Determine the (X, Y) coordinate at the center of the cell enclosing the given text.  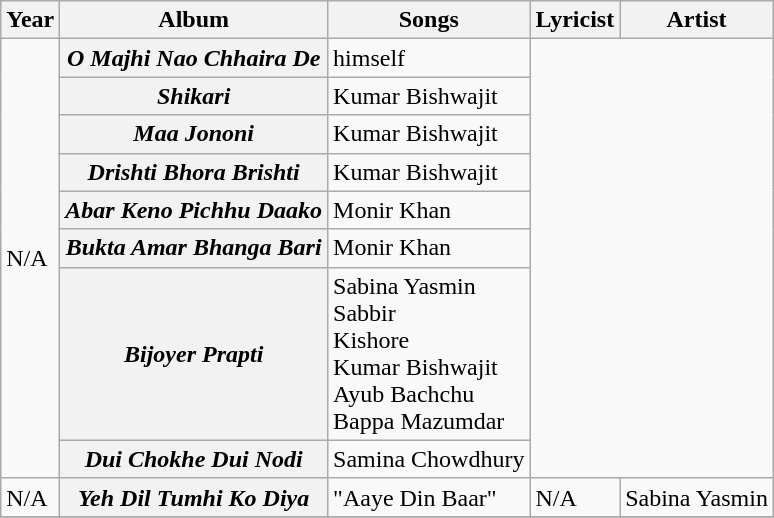
Sabina YasminSabbirKishoreKumar BishwajitAyub BachchuBappa Mazumdar (429, 354)
Songs (429, 20)
Shikari (194, 96)
Dui Chokhe Dui Nodi (194, 459)
himself (429, 58)
Abar Keno Pichhu Daako (194, 210)
Artist (697, 20)
Maa Jononi (194, 134)
Bijoyer Prapti (194, 354)
Yeh Dil Tumhi Ko Diya (194, 497)
Bukta Amar Bhanga Bari (194, 248)
Samina Chowdhury (429, 459)
Album (194, 20)
Sabina Yasmin (697, 497)
"Aaye Din Baar" (429, 497)
Drishti Bhora Brishti (194, 172)
O Majhi Nao Chhaira De (194, 58)
Lyricist (575, 20)
Year (30, 20)
